Capture the cell that displays the provided text and extract its [X, Y] central coordinate. 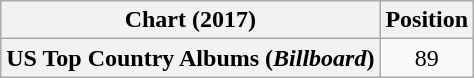
Chart (2017) [190, 20]
Position [427, 20]
US Top Country Albums (Billboard) [190, 58]
89 [427, 58]
